Detect which cell encompasses the target text, then output its [x, y] center coordinate. 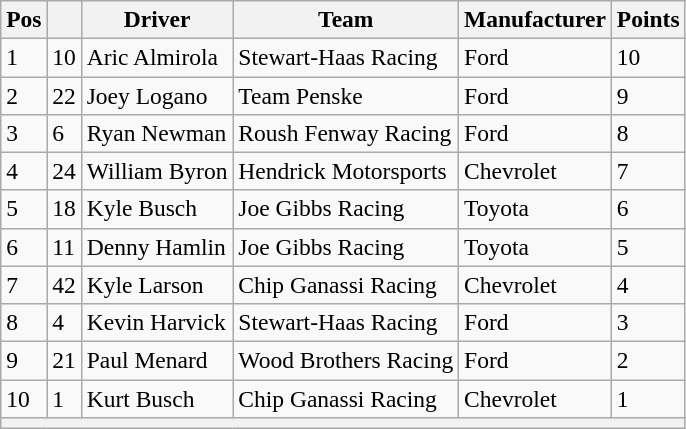
Team [346, 19]
Team Penske [346, 95]
Joey Logano [157, 95]
22 [64, 95]
Pos [24, 19]
Kyle Busch [157, 209]
Denny Hamlin [157, 247]
Kevin Harvick [157, 322]
Aric Almirola [157, 57]
Ryan Newman [157, 133]
Kurt Busch [157, 398]
24 [64, 171]
18 [64, 209]
11 [64, 247]
Points [648, 19]
Hendrick Motorsports [346, 171]
Manufacturer [536, 19]
21 [64, 360]
42 [64, 285]
Driver [157, 19]
William Byron [157, 171]
Paul Menard [157, 360]
Roush Fenway Racing [346, 133]
Kyle Larson [157, 285]
Wood Brothers Racing [346, 360]
